Provide the (X, Y) coordinate of the cell's center where the given text is located.  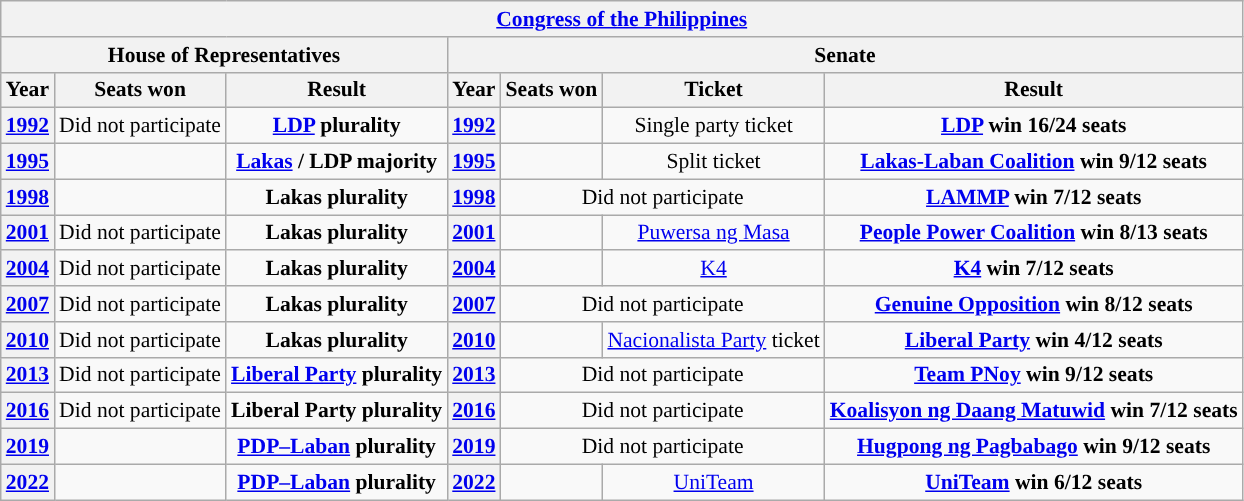
LDP plurality (336, 126)
Genuine Opposition win 8/12 seats (1034, 304)
K4 (713, 269)
Liberal Party win 4/12 seats (1034, 340)
UniTeam win 6/12 seats (1034, 482)
House of Representatives (224, 55)
UniTeam (713, 482)
Senate (844, 55)
LDP win 16/24 seats (1034, 126)
K4 win 7/12 seats (1034, 269)
Ticket (713, 90)
Single party ticket (713, 126)
Lakas-Laban Coalition win 9/12 seats (1034, 162)
Team PNoy win 9/12 seats (1034, 375)
People Power Coalition win 8/13 seats (1034, 233)
Lakas / LDP majority (336, 162)
Hugpong ng Pagbabago win 9/12 seats (1034, 447)
LAMMP win 7/12 seats (1034, 197)
Congress of the Philippines (622, 19)
Koalisyon ng Daang Matuwid win 7/12 seats (1034, 411)
Nacionalista Party ticket (713, 340)
Puwersa ng Masa (713, 233)
Split ticket (713, 162)
